Output the (x, y) coordinate of the center of the cell containing the given text.  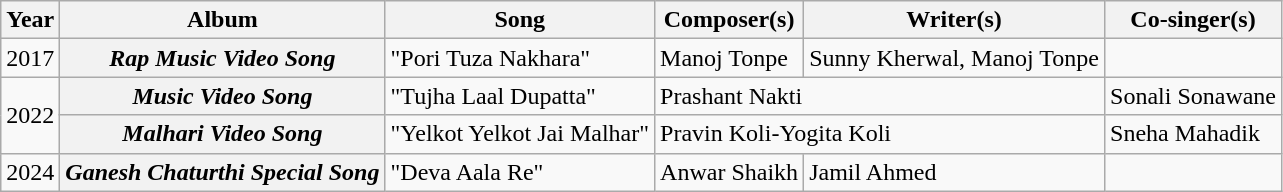
Rap Music Video Song (222, 58)
Album (222, 20)
Sonali Sonawane (1194, 96)
Malhari Video Song (222, 134)
Song (520, 20)
Prashant Nakti (880, 96)
2022 (30, 115)
"Yelkot Yelkot Jai Malhar" (520, 134)
Co-singer(s) (1194, 20)
Year (30, 20)
Sunny Kherwal, Manoj Tonpe (954, 58)
Music Video Song (222, 96)
2024 (30, 172)
Jamil Ahmed (954, 172)
Manoj Tonpe (730, 58)
Pravin Koli-Yogita Koli (880, 134)
"Deva Aala Re" (520, 172)
Writer(s) (954, 20)
2017 (30, 58)
Composer(s) (730, 20)
"Tujha Laal Dupatta" (520, 96)
"Pori Tuza Nakhara" (520, 58)
Anwar Shaikh (730, 172)
Sneha Mahadik (1194, 134)
Ganesh Chaturthi Special Song (222, 172)
